Output the (x, y) coordinate of the center of the cell containing the given text.  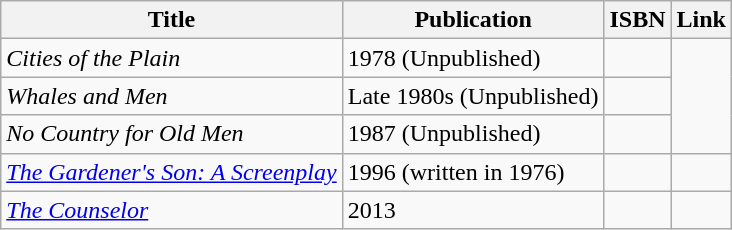
1978 (Unpublished) (473, 58)
The Counselor (172, 210)
No Country for Old Men (172, 134)
Title (172, 20)
1996 (written in 1976) (473, 172)
1987 (Unpublished) (473, 134)
Publication (473, 20)
Link (701, 20)
Late 1980s (Unpublished) (473, 96)
Cities of the Plain (172, 58)
2013 (473, 210)
Whales and Men (172, 96)
The Gardener's Son: A Screenplay (172, 172)
ISBN (638, 20)
